Detect which cell encompasses the target text, then output its (x, y) center coordinate. 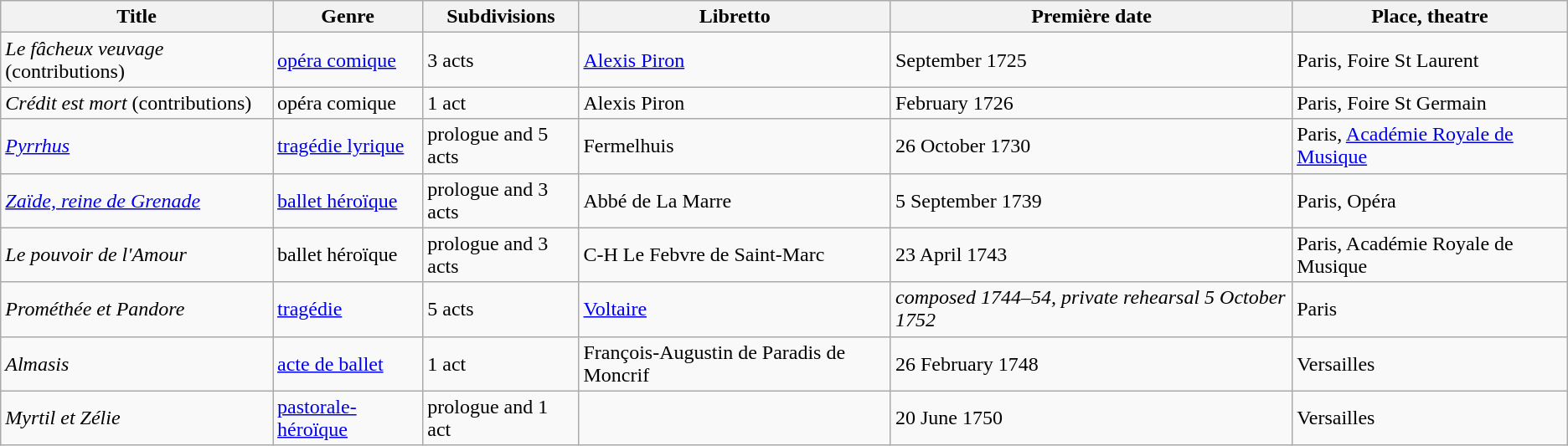
Paris, Foire St Laurent (1431, 60)
Paris, Foire St Germain (1431, 103)
26 October 1730 (1091, 146)
Crédit est mort (contributions) (137, 103)
Abbé de La Marre (735, 201)
5 September 1739 (1091, 201)
5 acts (501, 310)
Libretto (735, 17)
Paris (1431, 310)
Prométhée et Pandore (137, 310)
Myrtil et Zélie (137, 418)
Place, theatre (1431, 17)
Zaïde, reine de Grenade (137, 201)
Paris, Opéra (1431, 201)
3 acts (501, 60)
C-H Le Febvre de Saint-Marc (735, 254)
François-Augustin de Paradis de Moncrif (735, 363)
acte de ballet (348, 363)
26 February 1748 (1091, 363)
prologue and 1 act (501, 418)
September 1725 (1091, 60)
Le pouvoir de l'Amour (137, 254)
20 June 1750 (1091, 418)
23 April 1743 (1091, 254)
Voltaire (735, 310)
prologue and 5 acts (501, 146)
February 1726 (1091, 103)
pastorale-héroïque (348, 418)
Title (137, 17)
tragédie lyrique (348, 146)
Genre (348, 17)
composed 1744–54, private rehearsal 5 October 1752 (1091, 310)
Le fâcheux veuvage (contributions) (137, 60)
tragédie (348, 310)
Sub­divisions (501, 17)
Almasis (137, 363)
Pyrrhus (137, 146)
Première date (1091, 17)
Fermelhuis (735, 146)
